Pinpoint the cell where the given text exists, returning its (X, Y) midpoint coordinate. 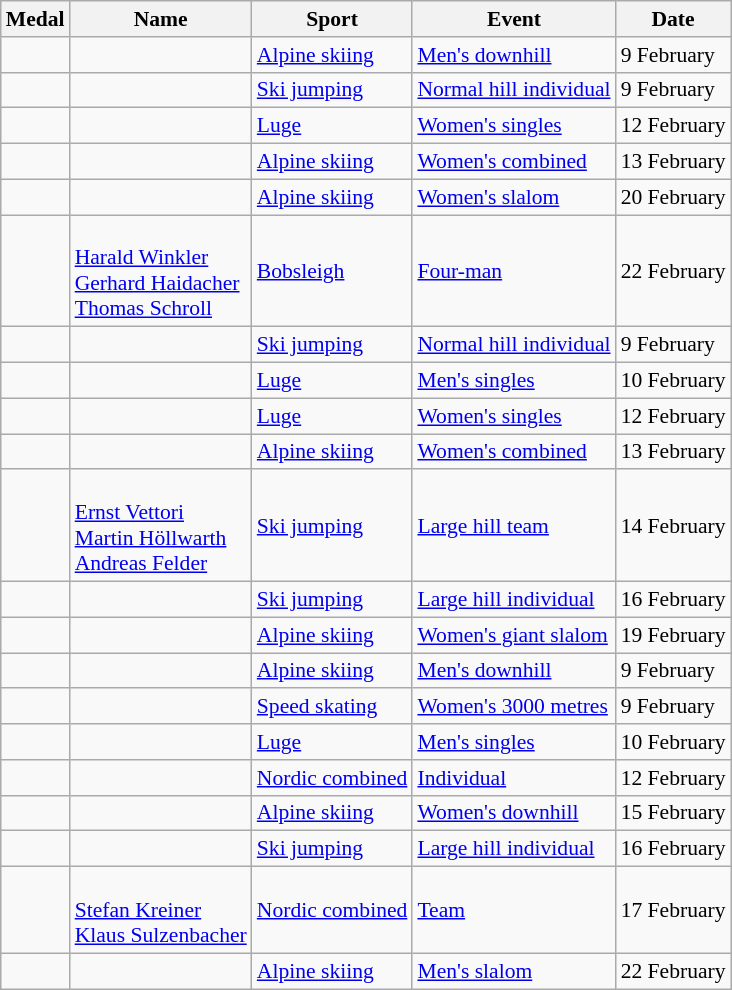
Bobsleigh (332, 271)
Harald Winkler Gerhard Haidacher Thomas Schroll (161, 271)
20 February (674, 197)
Men's slalom (514, 971)
14 February (674, 526)
Medal (36, 19)
17 February (674, 910)
Women's downhill (514, 813)
Event (514, 19)
Stefan Kreiner Klaus Sulzenbacher (161, 910)
Team (514, 910)
Name (161, 19)
Women's 3000 metres (514, 707)
Date (674, 19)
Individual (514, 778)
Speed skating (332, 707)
Four-man (514, 271)
15 February (674, 813)
Ernst Vettori Martin Höllwarth Andreas Felder (161, 526)
19 February (674, 635)
Large hill team (514, 526)
Women's giant slalom (514, 635)
Women's slalom (514, 197)
Sport (332, 19)
